Identify which cell holds the provided text, then report its [X, Y] central coordinate. 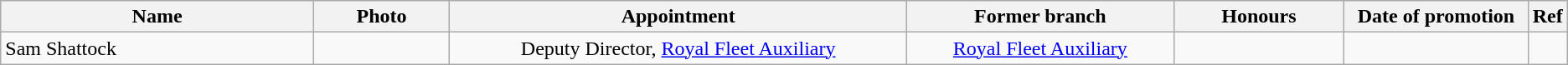
Name [157, 17]
Appointment [678, 17]
Former branch [1040, 17]
Royal Fleet Auxiliary [1040, 48]
Photo [381, 17]
Deputy Director, Royal Fleet Auxiliary [678, 48]
Ref [1548, 17]
Date of promotion [1436, 17]
Sam Shattock [157, 48]
Honours [1259, 17]
